Locate the cell with the specified text and output its (X, Y) center coordinate. 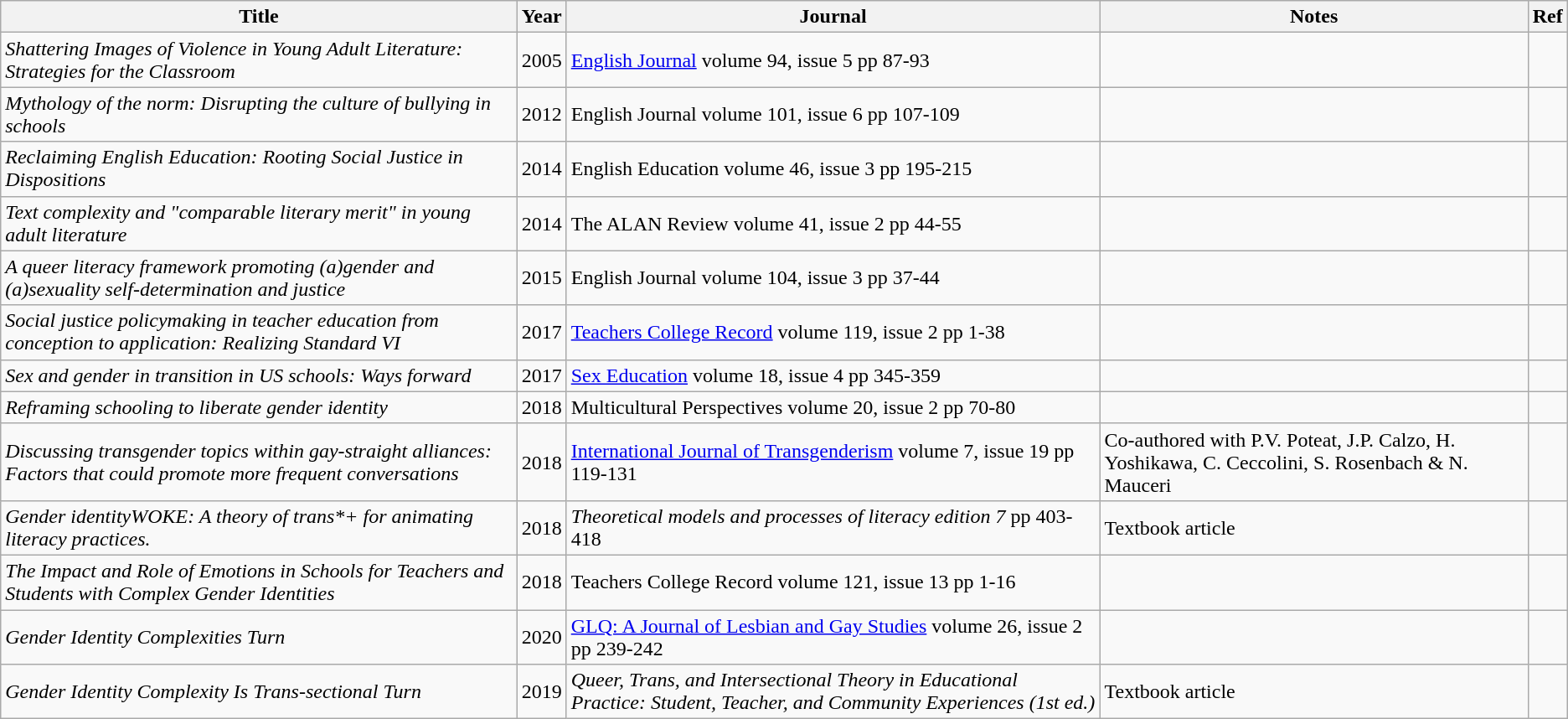
Sex Education volume 18, issue 4 pp 345-359 (833, 375)
Reframing schooling to liberate gender identity (259, 407)
Queer, Trans, and Intersectional Theory in Educational Practice: Student, Teacher, and Community Experiences (1st ed.) (833, 692)
2019 (541, 692)
Gender Identity Complexity Is Trans-sectional Turn (259, 692)
2012 (541, 114)
2015 (541, 278)
Year (541, 17)
Sex and gender in transition in US schools: Ways forward (259, 375)
Reclaiming English Education: Rooting Social Justice in Dispositions (259, 169)
English Journal volume 104, issue 3 pp 37-44 (833, 278)
Journal (833, 17)
Teachers College Record volume 121, issue 13 pp 1-16 (833, 582)
A queer literacy framework promoting (a)gender and (a)sexuality self-determination and justice (259, 278)
Mythology of the norm: Disrupting the culture of bullying in schools (259, 114)
Gender identityWOKE: A theory of trans*+ for animating literacy practices. (259, 528)
The Impact and Role of Emotions in Schools for Teachers and Students with Complex Gender Identities (259, 582)
Teachers College Record volume 119, issue 2 pp 1-38 (833, 332)
Ref (1548, 17)
Title (259, 17)
Text complexity and "comparable literary merit" in young adult literature (259, 223)
The ALAN Review volume 41, issue 2 pp 44-55 (833, 223)
Co-authored with P.V. Poteat, J.P. Calzo, H. Yoshikawa, C. Ceccolini, S. Rosenbach & N. Mauceri (1313, 462)
2005 (541, 60)
Gender Identity Complexities Turn (259, 637)
2020 (541, 637)
International Journal of Transgenderism volume 7, issue 19 pp 119-131 (833, 462)
English Education volume 46, issue 3 pp 195-215 (833, 169)
English Journal volume 101, issue 6 pp 107-109 (833, 114)
Multicultural Perspectives volume 20, issue 2 pp 70-80 (833, 407)
GLQ: A Journal of Lesbian and Gay Studies volume 26, issue 2 pp 239-242 (833, 637)
Social justice policymaking in teacher education from conception to application: Realizing Standard VI (259, 332)
Shattering Images of Violence in Young Adult Literature: Strategies for the Classroom (259, 60)
Notes (1313, 17)
English Journal volume 94, issue 5 pp 87-93 (833, 60)
Theoretical models and processes of literacy edition 7 pp 403-418 (833, 528)
Discussing transgender topics within gay-straight alliances: Factors that could promote more frequent conversations (259, 462)
